Scan for the cell matching the given text and deliver its (x, y) coordinate at center. 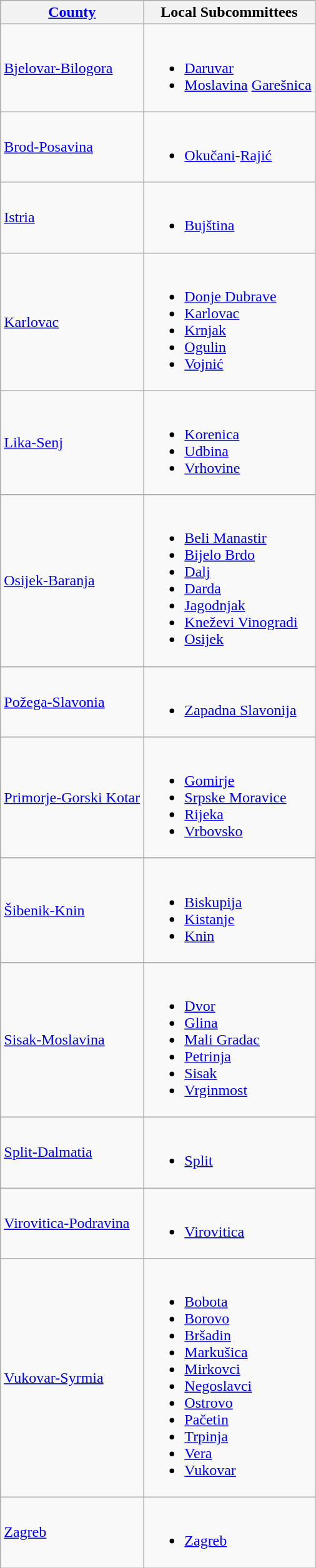
Sisak-Moslavina (72, 1040)
Vukovar-Syrmia (72, 1378)
Brod-Posavina (72, 147)
Bujština (229, 217)
Donje DubraveKarlovacKrnjakOgulinVojnić (229, 322)
County (72, 12)
Bjelovar-Bilogora (72, 68)
DaruvarMoslavina Garešnica (229, 68)
Split (229, 1152)
Okučani-Rajić (229, 147)
Zapadna Slavonija (229, 701)
Karlovac (72, 322)
DvorGlinaMali GradacPetrinjaSisakVrginmost (229, 1040)
Šibenik-Knin (72, 910)
Beli ManastirBijelo BrdoDaljDardaJagodnjakKneževi VinogradiOsijek (229, 580)
Primorje-Gorski Kotar (72, 797)
Istria (72, 217)
Local Subcommittees (229, 12)
GomirjeSrpske MoraviceRijekaVrbovsko (229, 797)
Virovitica-Podravina (72, 1223)
Požega-Slavonia (72, 701)
BiskupijaKistanjeKnin (229, 910)
Split-Dalmatia (72, 1152)
Virovitica (229, 1223)
BobotaBorovoBršadinMarkušicaMirkovciNegoslavciOstrovoPačetinTrpinjaVeraVukovar (229, 1378)
Osijek-Baranja (72, 580)
Lika-Senj (72, 443)
KorenicaUdbinaVrhovine (229, 443)
